Return the [X, Y] coordinate for the center point of the cell that contains the specified text.  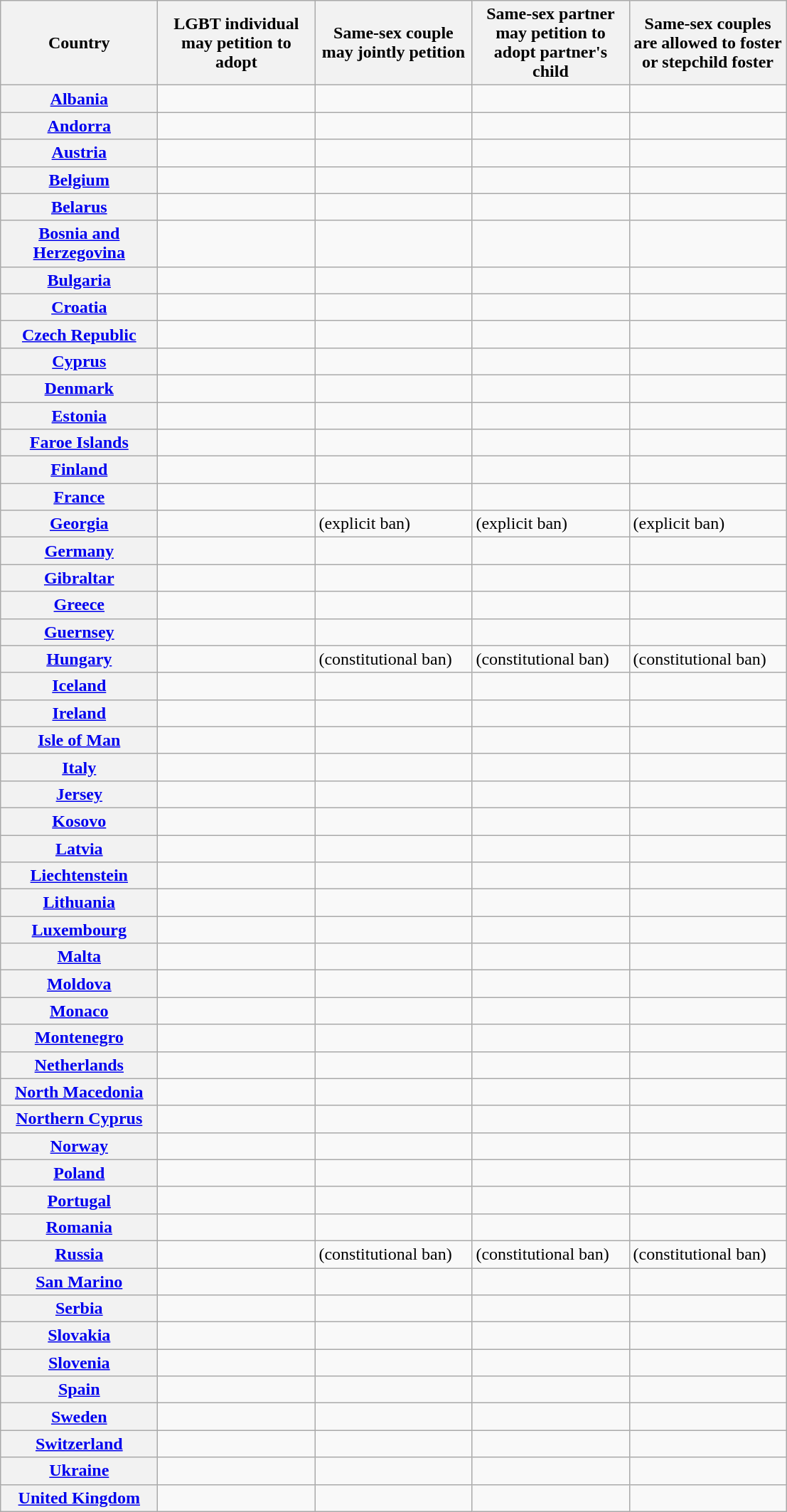
San Marino [80, 1282]
Malta [80, 957]
Bulgaria [80, 280]
Guernsey [80, 632]
Poland [80, 1173]
LGBT individual may petition to adopt [236, 43]
Finland [80, 470]
Italy [80, 767]
Austria [80, 153]
Ukraine [80, 1471]
Switzerland [80, 1444]
North Macedonia [80, 1092]
Lithuania [80, 903]
Hungary [80, 659]
Albania [80, 99]
Bosnia and Herzegovina [80, 243]
Kosovo [80, 821]
Moldova [80, 984]
United Kingdom [80, 1498]
Netherlands [80, 1065]
Slovakia [80, 1336]
Georgia [80, 524]
Same-sex couples are allowed to foster or stepchild foster [708, 43]
Gibraltar [80, 578]
Belarus [80, 207]
Country [80, 43]
Latvia [80, 848]
Croatia [80, 307]
Northern Cyprus [80, 1119]
Isle of Man [80, 740]
Czech Republic [80, 334]
Germany [80, 551]
Same-sex couple may jointly petition [394, 43]
Estonia [80, 416]
Monaco [80, 1011]
Slovenia [80, 1363]
Faroe Islands [80, 443]
Cyprus [80, 361]
Ireland [80, 713]
France [80, 497]
Portugal [80, 1200]
Same-sex partner may petition to adopt partner's child [550, 43]
Liechtenstein [80, 876]
Denmark [80, 388]
Romania [80, 1227]
Serbia [80, 1309]
Andorra [80, 126]
Montenegro [80, 1038]
Sweden [80, 1417]
Greece [80, 605]
Jersey [80, 794]
Iceland [80, 686]
Belgium [80, 180]
Norway [80, 1146]
Spain [80, 1390]
Luxembourg [80, 930]
Russia [80, 1254]
